Find where the given text appears and provide that cell's center as (X, Y) coordinate. 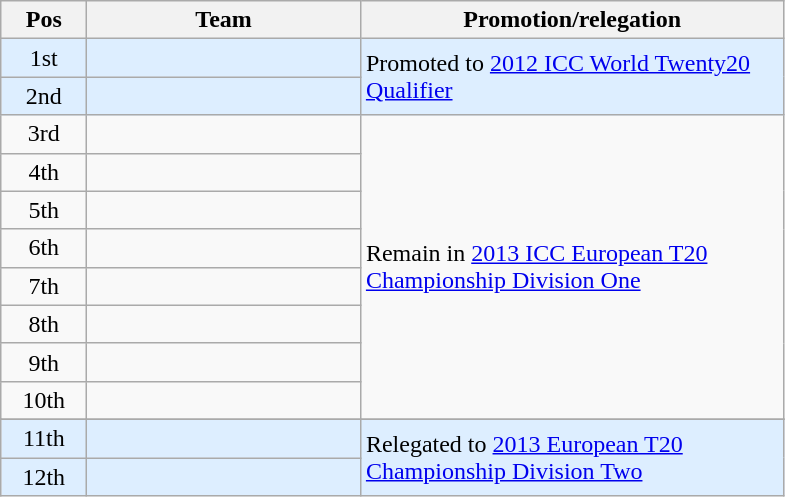
Remain in 2013 ICC European T20 Championship Division One (572, 267)
Promoted to 2012 ICC World Twenty20 Qualifier (572, 77)
4th (44, 172)
3rd (44, 134)
1st (44, 58)
9th (44, 362)
Relegated to 2013 European T20 Championship Division Two (572, 457)
12th (44, 477)
6th (44, 248)
7th (44, 286)
5th (44, 210)
Promotion/relegation (572, 20)
Team (224, 20)
10th (44, 400)
Pos (44, 20)
2nd (44, 96)
11th (44, 438)
8th (44, 324)
